Scan for the cell matching the given text and deliver its [x, y] coordinate at center. 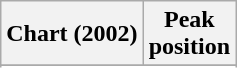
Chart (2002) [72, 34]
Peakposition [189, 34]
